Find where the given text appears and provide that cell's center as (x, y) coordinate. 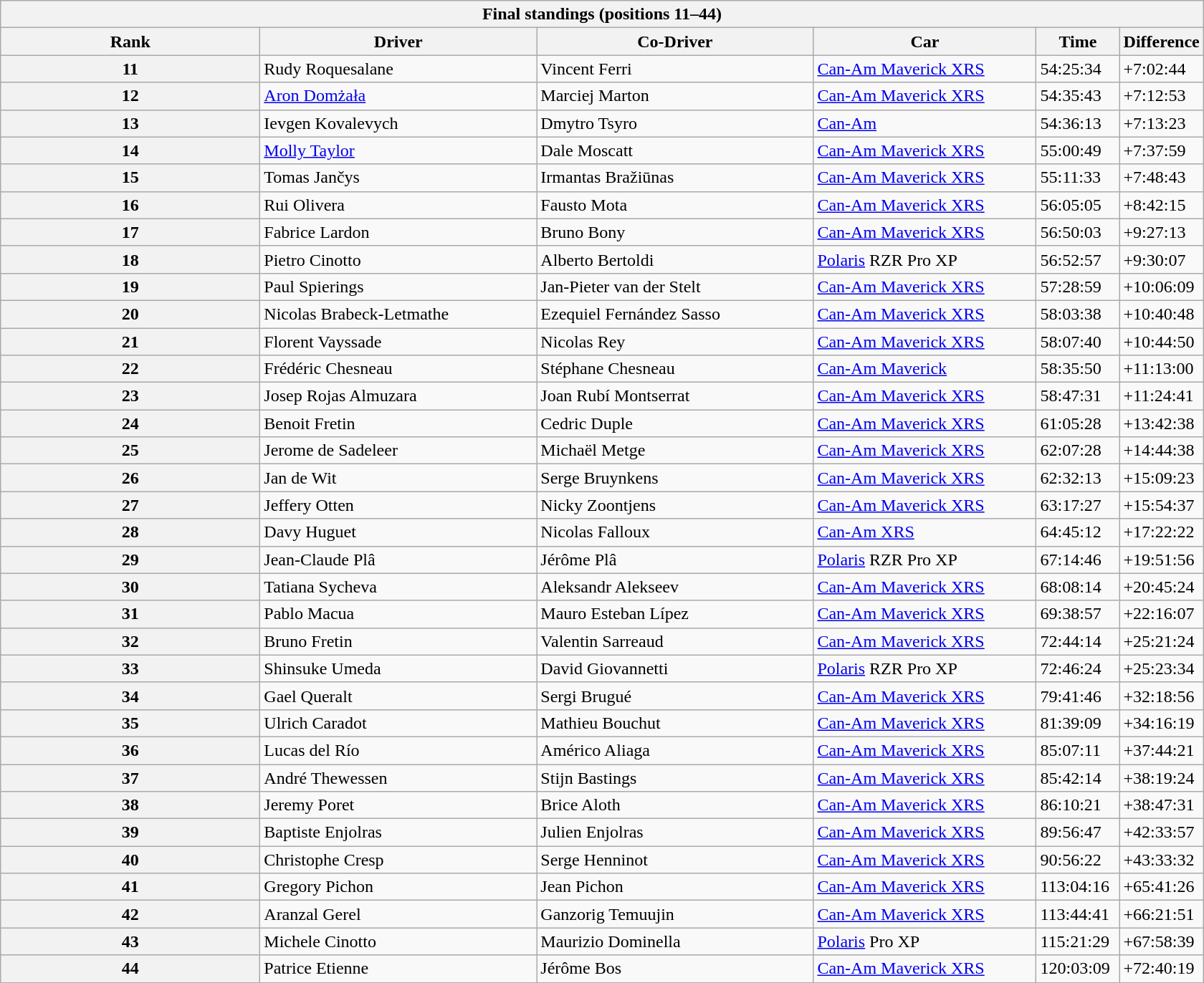
Alberto Bertoldi (675, 259)
90:56:22 (1078, 860)
Tatiana Sycheva (398, 587)
17 (130, 232)
Nicolas Brabeck-Letmathe (398, 314)
Co-Driver (675, 42)
113:44:41 (1078, 914)
Jan de Wit (398, 478)
15 (130, 178)
54:35:43 (1078, 96)
Time (1078, 42)
+22:16:07 (1161, 614)
Stéphane Chesneau (675, 369)
58:03:38 (1078, 314)
24 (130, 423)
Nicolas Falloux (675, 532)
+34:16:19 (1161, 723)
Can-Am (924, 123)
56:50:03 (1078, 232)
11 (130, 69)
+42:33:57 (1161, 833)
113:04:16 (1078, 887)
Jean Pichon (675, 887)
38 (130, 805)
57:28:59 (1078, 287)
Gael Queralt (398, 696)
55:00:49 (1078, 150)
Difference (1161, 42)
Jeremy Poret (398, 805)
Frédéric Chesneau (398, 369)
+7:13:23 (1161, 123)
25 (130, 451)
+11:13:00 (1161, 369)
23 (130, 396)
Joan Rubí Montserrat (675, 396)
29 (130, 560)
+9:30:07 (1161, 259)
30 (130, 587)
19 (130, 287)
+7:37:59 (1161, 150)
21 (130, 342)
Aron Domżała (398, 96)
Dale Moscatt (675, 150)
Cedric Duple (675, 423)
22 (130, 369)
Rui Olivera (398, 205)
Jérôme Plâ (675, 560)
Rank (130, 42)
68:08:14 (1078, 587)
41 (130, 887)
Lucas del Río (398, 750)
Polaris Pro XP (924, 941)
Aleksandr Alekseev (675, 587)
+9:27:13 (1161, 232)
+19:51:56 (1161, 560)
Patrice Etienne (398, 969)
44 (130, 969)
86:10:21 (1078, 805)
Shinsuke Umeda (398, 668)
Jeffery Otten (398, 505)
26 (130, 478)
+15:54:37 (1161, 505)
+10:06:09 (1161, 287)
+38:19:24 (1161, 777)
Aranzal Gerel (398, 914)
Irmantas Bražiūnas (675, 178)
85:42:14 (1078, 777)
+7:02:44 (1161, 69)
Pablo Macua (398, 614)
27 (130, 505)
+7:12:53 (1161, 96)
Molly Taylor (398, 150)
+17:22:22 (1161, 532)
+7:48:43 (1161, 178)
14 (130, 150)
+72:40:19 (1161, 969)
Serge Henninot (675, 860)
12 (130, 96)
43 (130, 941)
61:05:28 (1078, 423)
79:41:46 (1078, 696)
Jérôme Bos (675, 969)
+10:44:50 (1161, 342)
115:21:29 (1078, 941)
81:39:09 (1078, 723)
+15:09:23 (1161, 478)
89:56:47 (1078, 833)
Rudy Roquesalane (398, 69)
Mauro Esteban Lípez (675, 614)
Jan-Pieter van der Stelt (675, 287)
Julien Enjolras (675, 833)
Can-Am XRS (924, 532)
+65:41:26 (1161, 887)
Davy Huguet (398, 532)
58:47:31 (1078, 396)
+25:21:24 (1161, 641)
62:07:28 (1078, 451)
Brice Aloth (675, 805)
32 (130, 641)
Maurizio Dominella (675, 941)
54:25:34 (1078, 69)
Can-Am Maverick (924, 369)
58:35:50 (1078, 369)
+10:40:48 (1161, 314)
20 (130, 314)
33 (130, 668)
58:07:40 (1078, 342)
+8:42:15 (1161, 205)
+20:45:24 (1161, 587)
85:07:11 (1078, 750)
Final standings (positions 11–44) (602, 14)
Nicky Zoontjens (675, 505)
Gregory Pichon (398, 887)
Bruno Bony (675, 232)
120:03:09 (1078, 969)
69:38:57 (1078, 614)
+11:24:41 (1161, 396)
13 (130, 123)
Tomas Jančys (398, 178)
Pietro Cinotto (398, 259)
16 (130, 205)
Serge Bruynkens (675, 478)
Ezequiel Fernández Sasso (675, 314)
Valentin Sarreaud (675, 641)
+67:58:39 (1161, 941)
+66:21:51 (1161, 914)
Dmytro Tsyro (675, 123)
Josep Rojas Almuzara (398, 396)
39 (130, 833)
55:11:33 (1078, 178)
56:52:57 (1078, 259)
Sergi Brugué (675, 696)
Mathieu Bouchut (675, 723)
64:45:12 (1078, 532)
+43:33:32 (1161, 860)
Michele Cinotto (398, 941)
David Giovannetti (675, 668)
Paul Spierings (398, 287)
72:46:24 (1078, 668)
Fausto Mota (675, 205)
Benoit Fretin (398, 423)
André Thewessen (398, 777)
35 (130, 723)
Jerome de Sadeleer (398, 451)
Jean-Claude Plâ (398, 560)
56:05:05 (1078, 205)
54:36:13 (1078, 123)
Nicolas Rey (675, 342)
+25:23:34 (1161, 668)
Driver (398, 42)
63:17:27 (1078, 505)
Fabrice Lardon (398, 232)
40 (130, 860)
18 (130, 259)
+38:47:31 (1161, 805)
Marciej Marton (675, 96)
36 (130, 750)
+14:44:38 (1161, 451)
Car (924, 42)
72:44:14 (1078, 641)
Vincent Ferri (675, 69)
Florent Vayssade (398, 342)
+37:44:21 (1161, 750)
28 (130, 532)
34 (130, 696)
67:14:46 (1078, 560)
42 (130, 914)
Baptiste Enjolras (398, 833)
62:32:13 (1078, 478)
Ganzorig Temuujin (675, 914)
Ulrich Caradot (398, 723)
31 (130, 614)
Ievgen Kovalevych (398, 123)
Bruno Fretin (398, 641)
Stijn Bastings (675, 777)
37 (130, 777)
+13:42:38 (1161, 423)
Christophe Cresp (398, 860)
Michaël Metge (675, 451)
+32:18:56 (1161, 696)
Américo Aliaga (675, 750)
